Return (X, Y) of the center of cell containing provided text 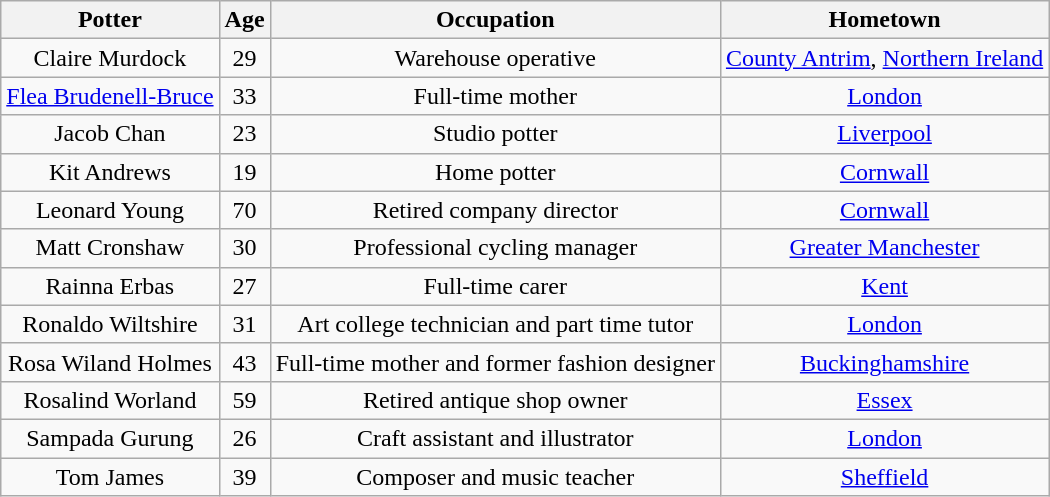
19 (244, 172)
Rosalind Worland (110, 400)
33 (244, 96)
Home potter (495, 172)
23 (244, 134)
Greater Manchester (884, 248)
26 (244, 438)
43 (244, 362)
29 (244, 58)
Kit Andrews (110, 172)
Liverpool (884, 134)
39 (244, 477)
Rainna Erbas (110, 286)
Full-time mother (495, 96)
Buckinghamshire (884, 362)
Occupation (495, 20)
31 (244, 324)
Art college technician and part time tutor (495, 324)
59 (244, 400)
30 (244, 248)
Full-time carer (495, 286)
27 (244, 286)
Jacob Chan (110, 134)
Matt Cronshaw (110, 248)
Sampada Gurung (110, 438)
Rosa Wiland Holmes (110, 362)
Craft assistant and illustrator (495, 438)
County Antrim, Northern Ireland (884, 58)
Claire Murdock (110, 58)
Retired company director (495, 210)
Essex (884, 400)
Composer and music teacher (495, 477)
Warehouse operative (495, 58)
Full-time mother and former fashion designer (495, 362)
Studio potter (495, 134)
Tom James (110, 477)
Kent (884, 286)
Hometown (884, 20)
Retired antique shop owner (495, 400)
Age (244, 20)
Flea Brudenell-Bruce (110, 96)
Professional cycling manager (495, 248)
Sheffield (884, 477)
Potter (110, 20)
70 (244, 210)
Leonard Young (110, 210)
Ronaldo Wiltshire (110, 324)
